Provide the [X, Y] coordinate of the cell's center where the given text is located.  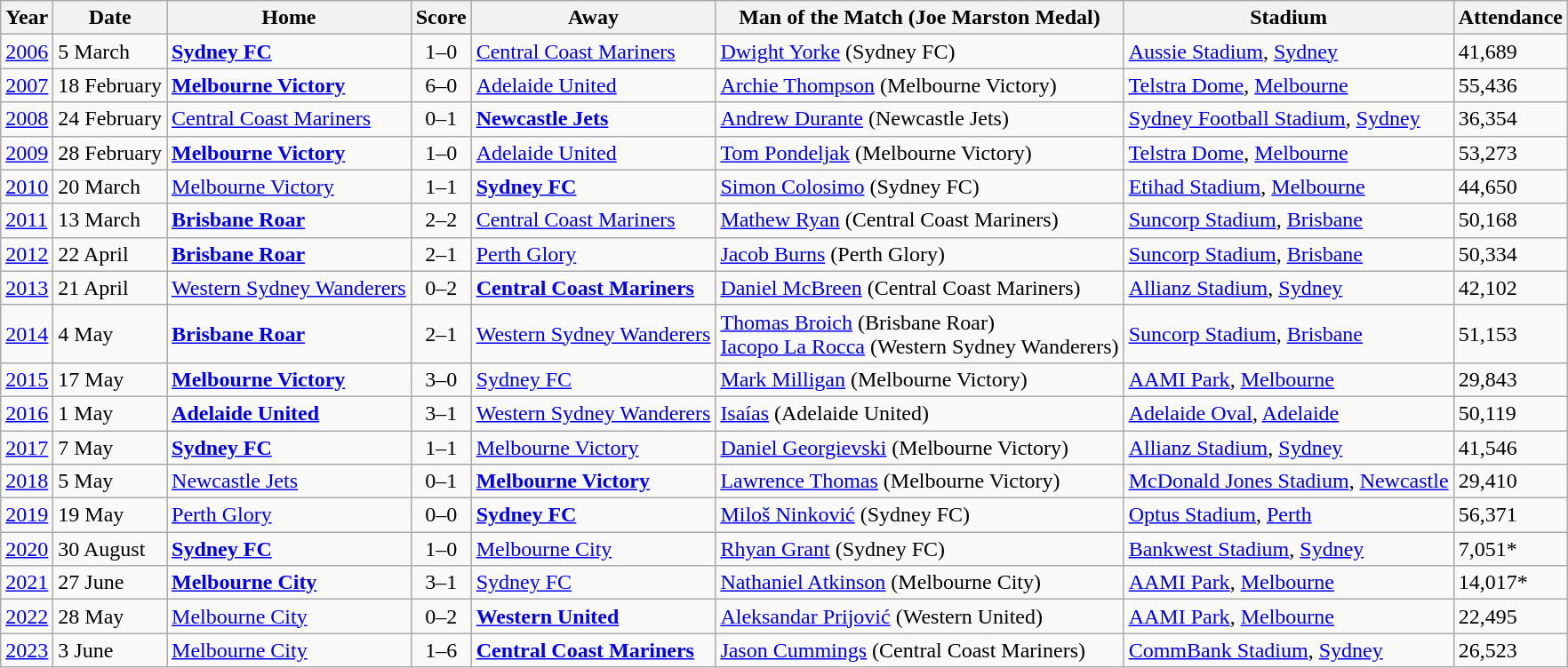
2015 [27, 379]
Sydney Football Stadium, Sydney [1289, 119]
Tom Pondeljak (Melbourne Victory) [919, 153]
2019 [27, 515]
2021 [27, 583]
Simon Colosimo (Sydney FC) [919, 187]
Aleksandar Prijović (Western United) [919, 616]
Man of the Match (Joe Marston Medal) [919, 18]
CommBank Stadium, Sydney [1289, 650]
2013 [27, 288]
1–6 [441, 650]
Bankwest Stadium, Sydney [1289, 549]
26,523 [1510, 650]
55,436 [1510, 85]
2007 [27, 85]
17 May [110, 379]
2022 [27, 616]
24 February [110, 119]
0–0 [441, 515]
21 April [110, 288]
29,410 [1510, 481]
Jacob Burns (Perth Glory) [919, 254]
28 February [110, 153]
Nathaniel Atkinson (Melbourne City) [919, 583]
2018 [27, 481]
44,650 [1510, 187]
Score [441, 18]
1 May [110, 413]
Mathew Ryan (Central Coast Mariners) [919, 220]
50,119 [1510, 413]
4 May [110, 334]
Rhyan Grant (Sydney FC) [919, 549]
Dwight Yorke (Sydney FC) [919, 52]
Optus Stadium, Perth [1289, 515]
7 May [110, 447]
Attendance [1510, 18]
Etihad Stadium, Melbourne [1289, 187]
Home [290, 18]
Jason Cummings (Central Coast Mariners) [919, 650]
50,334 [1510, 254]
2010 [27, 187]
Aussie Stadium, Sydney [1289, 52]
42,102 [1510, 288]
Adelaide Oval, Adelaide [1289, 413]
Thomas Broich (Brisbane Roar)Iacopo La Rocca (Western Sydney Wanderers) [919, 334]
2–2 [441, 220]
29,843 [1510, 379]
Western United [594, 616]
51,153 [1510, 334]
6–0 [441, 85]
Stadium [1289, 18]
36,354 [1510, 119]
5 March [110, 52]
53,273 [1510, 153]
5 May [110, 481]
Date [110, 18]
Daniel McBreen (Central Coast Mariners) [919, 288]
2016 [27, 413]
2009 [27, 153]
McDonald Jones Stadium, Newcastle [1289, 481]
2008 [27, 119]
28 May [110, 616]
7,051* [1510, 549]
Away [594, 18]
2012 [27, 254]
14,017* [1510, 583]
2014 [27, 334]
Year [27, 18]
41,546 [1510, 447]
2006 [27, 52]
18 February [110, 85]
2011 [27, 220]
50,168 [1510, 220]
22 April [110, 254]
3 June [110, 650]
Miloš Ninković (Sydney FC) [919, 515]
22,495 [1510, 616]
19 May [110, 515]
Isaías (Adelaide United) [919, 413]
Daniel Georgievski (Melbourne Victory) [919, 447]
2020 [27, 549]
27 June [110, 583]
Mark Milligan (Melbourne Victory) [919, 379]
3–0 [441, 379]
56,371 [1510, 515]
Andrew Durante (Newcastle Jets) [919, 119]
2023 [27, 650]
41,689 [1510, 52]
30 August [110, 549]
13 March [110, 220]
Archie Thompson (Melbourne Victory) [919, 85]
2017 [27, 447]
Lawrence Thomas (Melbourne Victory) [919, 481]
20 March [110, 187]
